Extract the (X, Y) coordinate from the center of the cell holding the provided text.  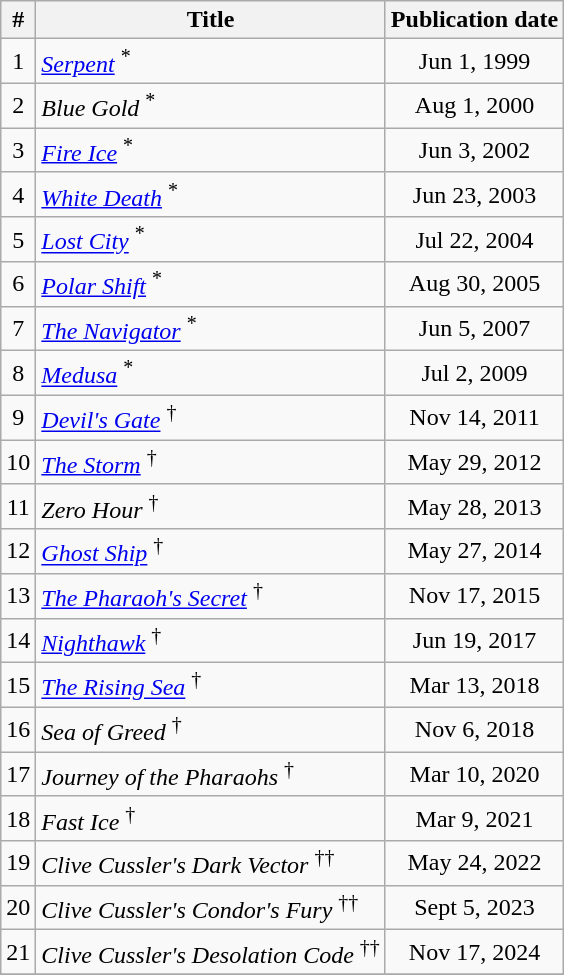
Publication date (474, 20)
May 29, 2012 (474, 462)
# (18, 20)
12 (18, 552)
Journey of the Pharaohs † (211, 774)
The Pharaoh's Secret † (211, 596)
Fast Ice † (211, 818)
13 (18, 596)
The Rising Sea † (211, 686)
Nov 17, 2024 (474, 952)
Lost City * (211, 240)
Jun 3, 2002 (474, 150)
Sea of Greed † (211, 730)
7 (18, 328)
May 27, 2014 (474, 552)
3 (18, 150)
2 (18, 106)
Medusa * (211, 374)
May 28, 2013 (474, 506)
The Navigator * (211, 328)
Jun 5, 2007 (474, 328)
Jun 1, 1999 (474, 62)
21 (18, 952)
18 (18, 818)
15 (18, 686)
19 (18, 864)
Serpent * (211, 62)
5 (18, 240)
Devil's Gate † (211, 418)
10 (18, 462)
14 (18, 640)
16 (18, 730)
Title (211, 20)
Mar 9, 2021 (474, 818)
8 (18, 374)
Blue Gold * (211, 106)
Ghost Ship † (211, 552)
Clive Cussler's Dark Vector †† (211, 864)
Clive Cussler's Desolation Code †† (211, 952)
17 (18, 774)
1 (18, 62)
Mar 10, 2020 (474, 774)
Nov 17, 2015 (474, 596)
Nov 14, 2011 (474, 418)
Nighthawk † (211, 640)
May 24, 2022 (474, 864)
Aug 1, 2000 (474, 106)
20 (18, 908)
11 (18, 506)
White Death * (211, 194)
9 (18, 418)
Polar Shift * (211, 284)
Sept 5, 2023 (474, 908)
Nov 6, 2018 (474, 730)
The Storm † (211, 462)
Jun 23, 2003 (474, 194)
4 (18, 194)
Fire Ice * (211, 150)
Jul 2, 2009 (474, 374)
Zero Hour † (211, 506)
Mar 13, 2018 (474, 686)
Jun 19, 2017 (474, 640)
Clive Cussler's Condor's Fury †† (211, 908)
6 (18, 284)
Jul 22, 2004 (474, 240)
Aug 30, 2005 (474, 284)
